Return the (x, y) coordinate for the center point of the cell that contains the specified text.  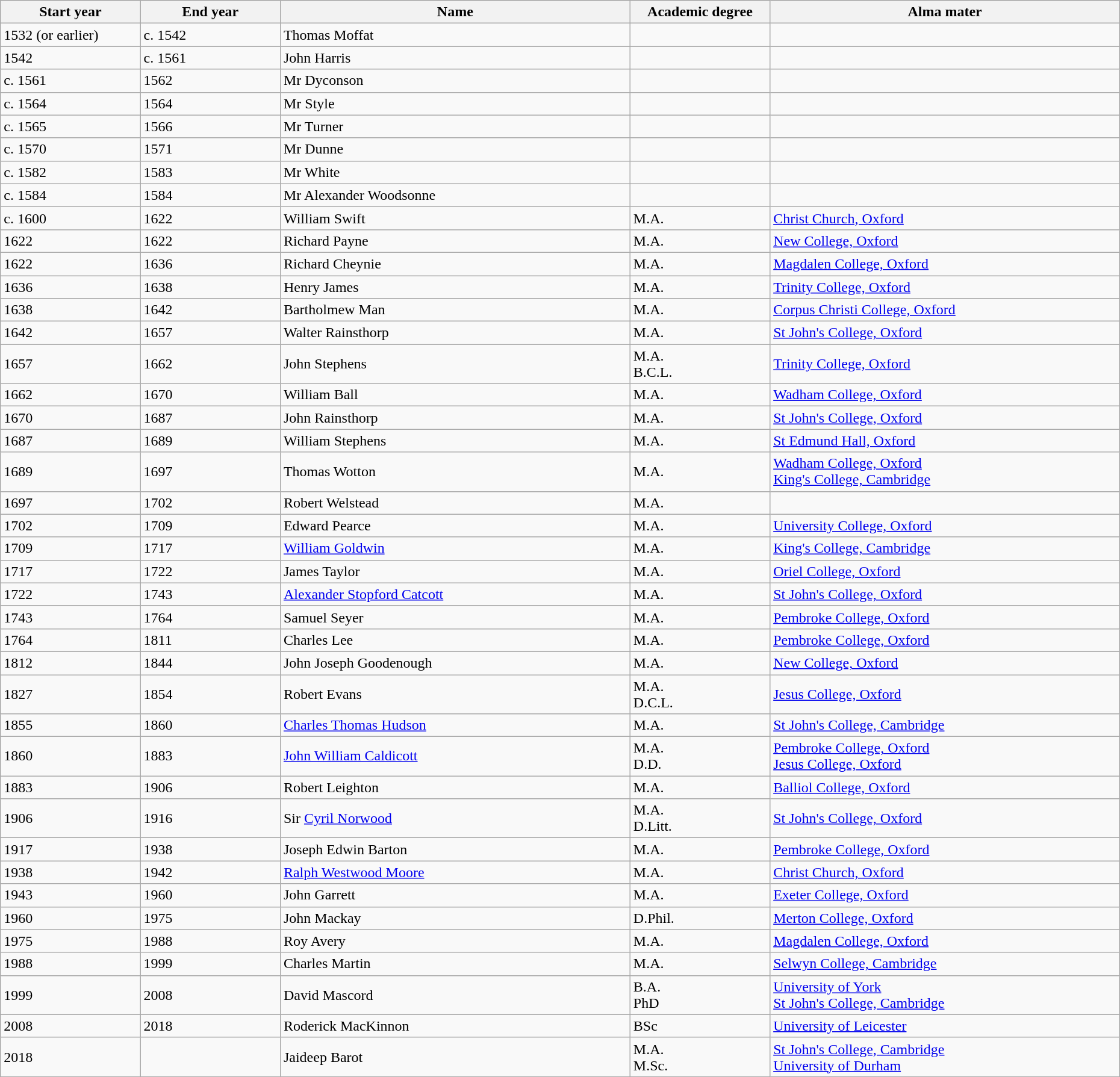
1844 (210, 663)
John Harris (455, 58)
University College, Oxford (945, 526)
St John's College, CambridgeUniversity of Durham (945, 1057)
Charles Lee (455, 640)
Corpus Christi College, Oxford (945, 310)
c. 1542 (210, 35)
Academic degree (700, 12)
Roy Avery (455, 941)
B.A.PhD (700, 995)
1571 (210, 149)
1583 (210, 172)
1566 (210, 126)
1584 (210, 195)
Ralph Westwood Moore (455, 872)
Charles Thomas Hudson (455, 725)
c. 1584 (70, 195)
M.A.D.C.L. (700, 694)
1854 (210, 694)
William Ball (455, 395)
1812 (70, 663)
John Stephens (455, 364)
Walter Rainsthorp (455, 333)
1916 (210, 819)
St John's College, Cambridge (945, 725)
Jesus College, Oxford (945, 694)
Thomas Moffat (455, 35)
University of Leicester (945, 1026)
Name (455, 12)
1542 (70, 58)
c. 1565 (70, 126)
Mr Turner (455, 126)
Edward Pearce (455, 526)
M.A.M.Sc. (700, 1057)
John Garrett (455, 895)
Richard Payne (455, 241)
BSc (700, 1026)
M.A.D.Litt. (700, 819)
Balliol College, Oxford (945, 787)
M.A.D.D. (700, 756)
Selwyn College, Cambridge (945, 964)
William Stephens (455, 441)
King's College, Cambridge (945, 548)
James Taylor (455, 571)
1855 (70, 725)
University of YorkSt John's College, Cambridge (945, 995)
M.A.B.C.L. (700, 364)
Bartholmew Man (455, 310)
Samuel Seyer (455, 617)
Robert Welstead (455, 503)
Mr Dunne (455, 149)
John Rainsthorp (455, 418)
1532 (or earlier) (70, 35)
Charles Martin (455, 964)
Richard Cheynie (455, 264)
Alexander Stopford Catcott (455, 594)
John William Caldicott (455, 756)
Alma mater (945, 12)
1811 (210, 640)
c. 1564 (70, 104)
Merton College, Oxford (945, 918)
Mr Dyconson (455, 81)
c. 1570 (70, 149)
John Mackay (455, 918)
Robert Leighton (455, 787)
Robert Evans (455, 694)
William Swift (455, 218)
Wadham College, OxfordKing's College, Cambridge (945, 472)
Jaideep Barot (455, 1057)
David Mascord (455, 995)
1943 (70, 895)
1827 (70, 694)
1564 (210, 104)
c. 1582 (70, 172)
Wadham College, Oxford (945, 395)
Joseph Edwin Barton (455, 849)
St Edmund Hall, Oxford (945, 441)
D.Phil. (700, 918)
Mr Alexander Woodsonne (455, 195)
Exeter College, Oxford (945, 895)
Roderick MacKinnon (455, 1026)
Pembroke College, OxfordJesus College, Oxford (945, 756)
End year (210, 12)
Oriel College, Oxford (945, 571)
1562 (210, 81)
John Joseph Goodenough (455, 663)
1917 (70, 849)
Thomas Wotton (455, 472)
Henry James (455, 287)
William Goldwin (455, 548)
Mr Style (455, 104)
Mr White (455, 172)
Start year (70, 12)
Sir Cyril Norwood (455, 819)
1942 (210, 872)
c. 1600 (70, 218)
